From the cell containing the given text, extract its center point as (x, y) coordinate. 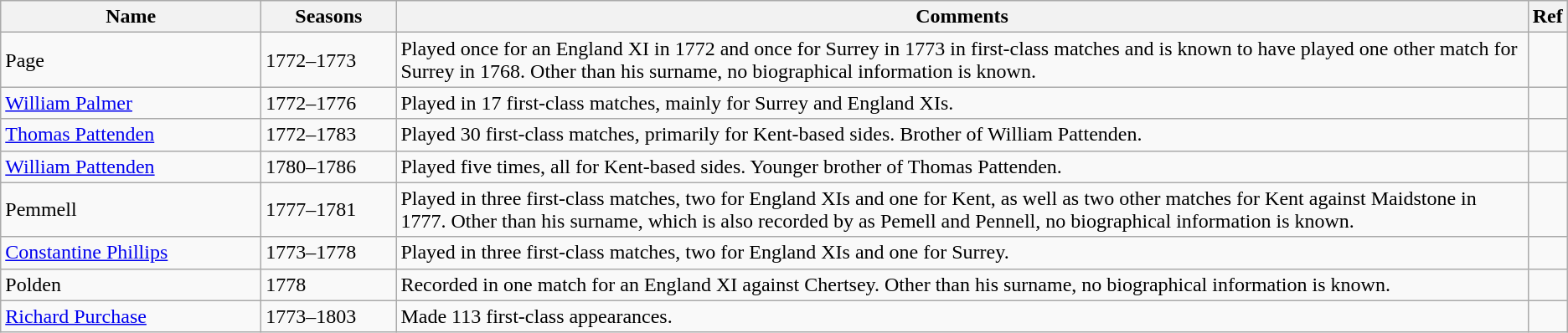
William Palmer (131, 103)
1772–1783 (328, 135)
Pemmell (131, 209)
Comments (962, 17)
Seasons (328, 17)
Polden (131, 284)
Played 30 first-class matches, primarily for Kent-based sides. Brother of William Pattenden. (962, 135)
Played five times, all for Kent-based sides. Younger brother of Thomas Pattenden. (962, 166)
Played in 17 first-class matches, mainly for Surrey and England XIs. (962, 103)
Name (131, 17)
Ref (1548, 17)
1773–1778 (328, 253)
1772–1776 (328, 103)
1780–1786 (328, 166)
Thomas Pattenden (131, 135)
Constantine Phillips (131, 253)
Recorded in one match for an England XI against Chertsey. Other than his surname, no biographical information is known. (962, 284)
Page (131, 60)
1778 (328, 284)
Played in three first-class matches, two for England XIs and one for Surrey. (962, 253)
William Pattenden (131, 166)
1777–1781 (328, 209)
1773–1803 (328, 316)
1772–1773 (328, 60)
Made 113 first-class appearances. (962, 316)
Richard Purchase (131, 316)
